Provide the (X, Y) coordinate of the cell's center where the given text is located.  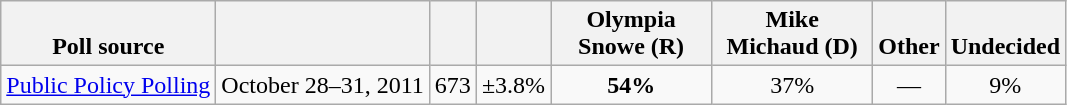
Public Policy Polling (108, 85)
±3.8% (513, 85)
54% (632, 85)
MikeMichaud (D) (792, 34)
— (909, 85)
37% (792, 85)
October 28–31, 2011 (322, 85)
Poll source (108, 34)
OlympiaSnowe (R) (632, 34)
Other (909, 34)
673 (452, 85)
9% (1005, 85)
Undecided (1005, 34)
